Pinpoint the cell where the given text exists, returning its [X, Y] midpoint coordinate. 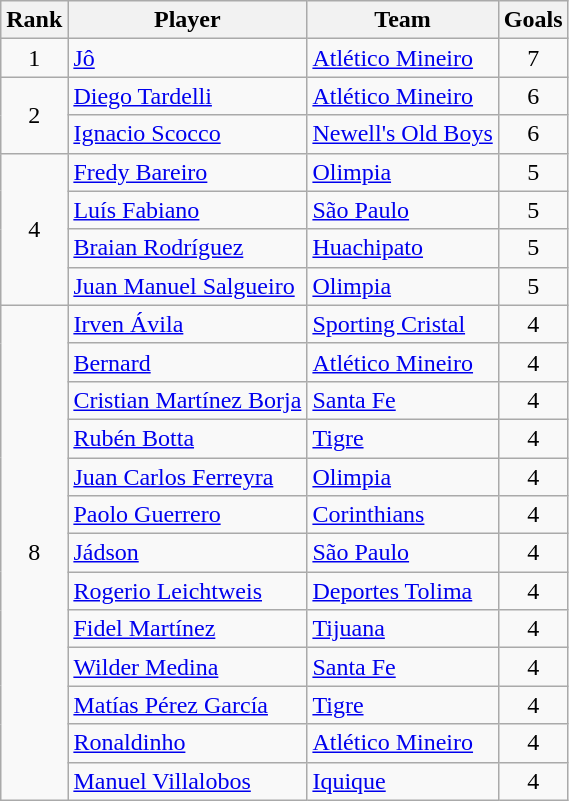
Rogerio Leichtweis [188, 591]
Huachipato [402, 248]
Ignacio Scocco [188, 134]
Tijuana [402, 629]
2 [34, 115]
8 [34, 552]
Cristian Martínez Borja [188, 400]
Manuel Villalobos [188, 781]
Diego Tardelli [188, 96]
Jô [188, 58]
Rubén Botta [188, 438]
Player [188, 20]
Team [402, 20]
Wilder Medina [188, 667]
Jádson [188, 553]
Bernard [188, 362]
Luís Fabiano [188, 210]
Fidel Martínez [188, 629]
Matías Pérez García [188, 705]
Sporting Cristal [402, 324]
1 [34, 58]
Paolo Guerrero [188, 515]
Newell's Old Boys [402, 134]
Irven Ávila [188, 324]
Juan Manuel Salgueiro [188, 286]
7 [533, 58]
Goals [533, 20]
Corinthians [402, 515]
Rank [34, 20]
Fredy Bareiro [188, 172]
Ronaldinho [188, 743]
Iquique [402, 781]
Juan Carlos Ferreyra [188, 477]
Deportes Tolima [402, 591]
Braian Rodríguez [188, 248]
